Capture the cell that displays the provided text and extract its [x, y] central coordinate. 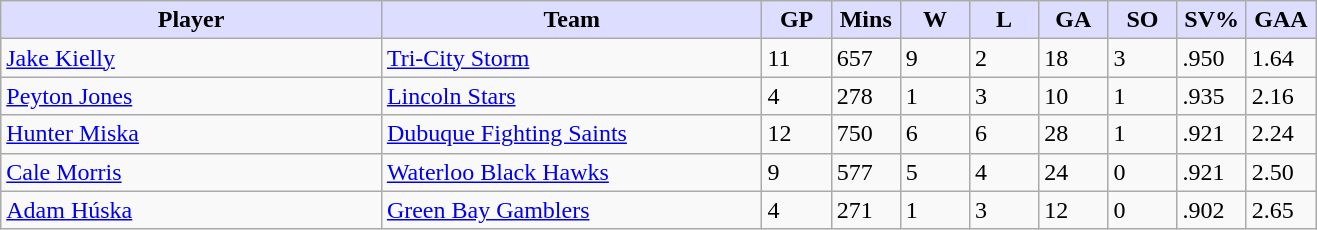
750 [866, 134]
GP [796, 20]
2.65 [1280, 210]
18 [1074, 58]
11 [796, 58]
10 [1074, 96]
GAA [1280, 20]
W [934, 20]
5 [934, 172]
.935 [1212, 96]
Hunter Miska [192, 134]
Jake Kielly [192, 58]
Team [572, 20]
2.50 [1280, 172]
.902 [1212, 210]
Green Bay Gamblers [572, 210]
SO [1142, 20]
577 [866, 172]
271 [866, 210]
Dubuque Fighting Saints [572, 134]
Tri-City Storm [572, 58]
Lincoln Stars [572, 96]
L [1004, 20]
2.16 [1280, 96]
Waterloo Black Hawks [572, 172]
1.64 [1280, 58]
.950 [1212, 58]
2.24 [1280, 134]
278 [866, 96]
28 [1074, 134]
SV% [1212, 20]
Player [192, 20]
Cale Morris [192, 172]
24 [1074, 172]
Peyton Jones [192, 96]
Adam Húska [192, 210]
2 [1004, 58]
GA [1074, 20]
Mins [866, 20]
657 [866, 58]
